For the text-containing cell, return its midpoint in [X, Y] coordinate format. 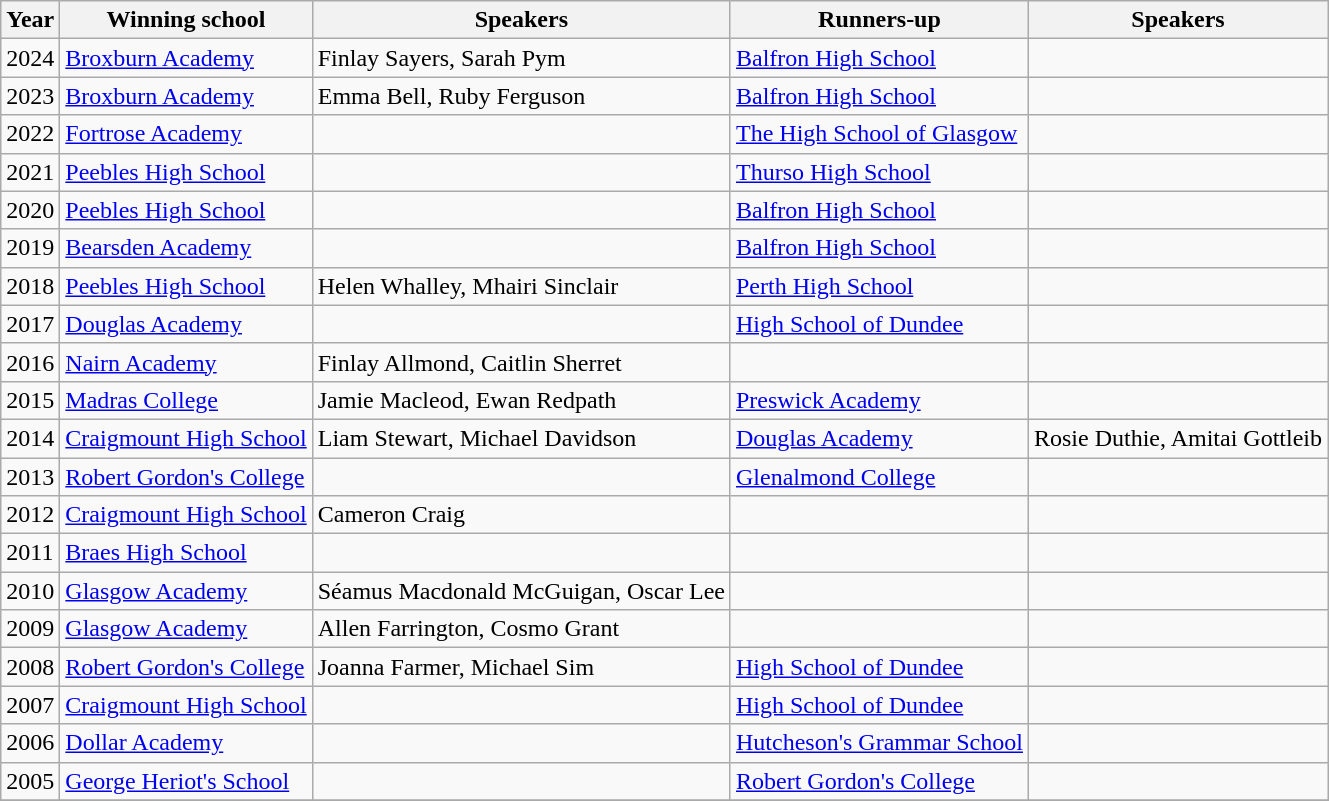
2020 [30, 210]
2006 [30, 743]
Braes High School [186, 553]
2017 [30, 324]
2023 [30, 96]
2021 [30, 172]
2018 [30, 286]
Nairn Academy [186, 362]
Cameron Craig [521, 515]
2011 [30, 553]
The High School of Glasgow [879, 134]
Winning school [186, 20]
2012 [30, 515]
Perth High School [879, 286]
Joanna Farmer, Michael Sim [521, 667]
Bearsden Academy [186, 248]
Rosie Duthie, Amitai Gottleib [1178, 438]
Madras College [186, 400]
2024 [30, 58]
2014 [30, 438]
2013 [30, 477]
Runners-up [879, 20]
Jamie Macleod, Ewan Redpath [521, 400]
Emma Bell, Ruby Ferguson [521, 96]
2019 [30, 248]
Dollar Academy [186, 743]
2005 [30, 781]
Finlay Sayers, Sarah Pym [521, 58]
Finlay Allmond, Caitlin Sherret [521, 362]
Liam Stewart, Michael Davidson [521, 438]
Hutcheson's Grammar School [879, 743]
Thurso High School [879, 172]
Fortrose Academy [186, 134]
Allen Farrington, Cosmo Grant [521, 629]
2010 [30, 591]
2016 [30, 362]
George Heriot's School [186, 781]
Helen Whalley, Mhairi Sinclair [521, 286]
2008 [30, 667]
Year [30, 20]
2022 [30, 134]
Glenalmond College [879, 477]
2009 [30, 629]
Preswick Academy [879, 400]
Séamus Macdonald McGuigan, Oscar Lee [521, 591]
2007 [30, 705]
2015 [30, 400]
